Locate the cell with the specified text and output its (X, Y) center coordinate. 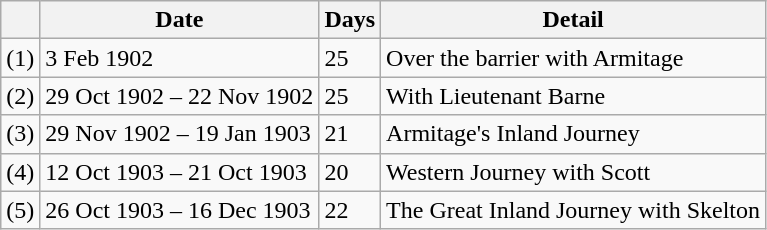
(1) (20, 58)
3 Feb 1902 (180, 58)
The Great Inland Journey with Skelton (574, 210)
20 (350, 172)
Over the barrier with Armitage (574, 58)
(2) (20, 96)
(5) (20, 210)
(4) (20, 172)
21 (350, 134)
12 Oct 1903 – 21 Oct 1903 (180, 172)
(3) (20, 134)
22 (350, 210)
26 Oct 1903 – 16 Dec 1903 (180, 210)
29 Nov 1902 – 19 Jan 1903 (180, 134)
Date (180, 20)
Detail (574, 20)
Armitage's Inland Journey (574, 134)
Days (350, 20)
29 Oct 1902 – 22 Nov 1902 (180, 96)
Western Journey with Scott (574, 172)
With Lieutenant Barne (574, 96)
